Detect which cell encompasses the target text, then output its [x, y] center coordinate. 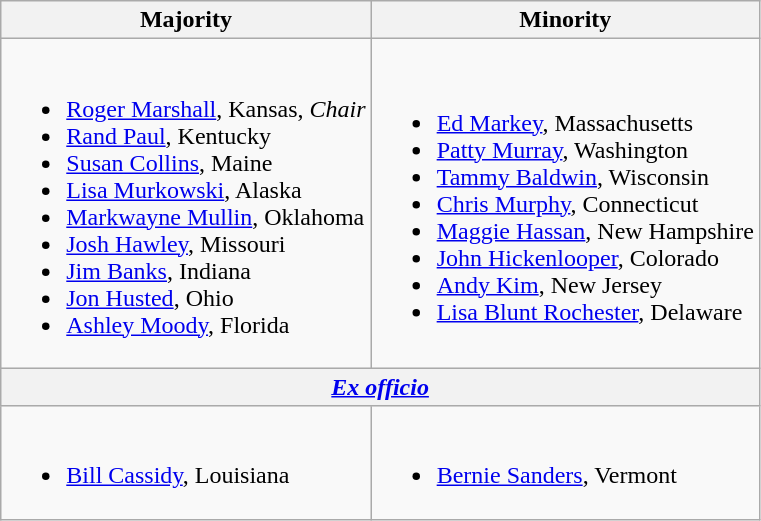
Bill Cassidy, Louisiana [186, 462]
Minority [565, 20]
Bernie Sanders, Vermont [565, 462]
Majority [186, 20]
Ex officio [380, 387]
